Pinpoint the cell where the given text exists, returning its [x, y] midpoint coordinate. 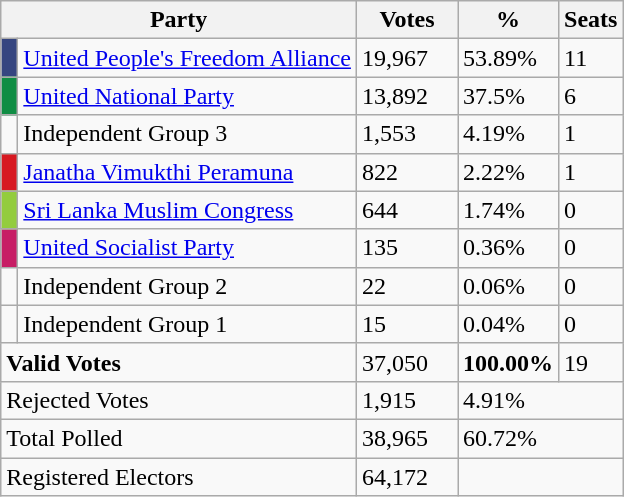
6 [591, 96]
0.36% [508, 248]
2.22% [508, 172]
0.06% [508, 286]
64,172 [406, 477]
Seats [591, 20]
Sri Lanka Muslim Congress [188, 210]
11 [591, 58]
Independent Group 2 [188, 286]
60.72% [540, 438]
United Socialist Party [188, 248]
19 [591, 362]
22 [406, 286]
15 [406, 324]
Janatha Vimukthi Peramuna [188, 172]
37,050 [406, 362]
Votes [406, 20]
822 [406, 172]
1.74% [508, 210]
38,965 [406, 438]
United People's Freedom Alliance [188, 58]
Valid Votes [179, 362]
19,967 [406, 58]
United National Party [188, 96]
Registered Electors [179, 477]
1,553 [406, 134]
13,892 [406, 96]
644 [406, 210]
Independent Group 3 [188, 134]
135 [406, 248]
4.91% [540, 400]
0.04% [508, 324]
Rejected Votes [179, 400]
37.5% [508, 96]
Independent Group 1 [188, 324]
53.89% [508, 58]
4.19% [508, 134]
100.00% [508, 362]
Party [179, 20]
1,915 [406, 400]
% [508, 20]
Total Polled [179, 438]
